Provide the (X, Y) coordinate of the cell's center where the given text is located.  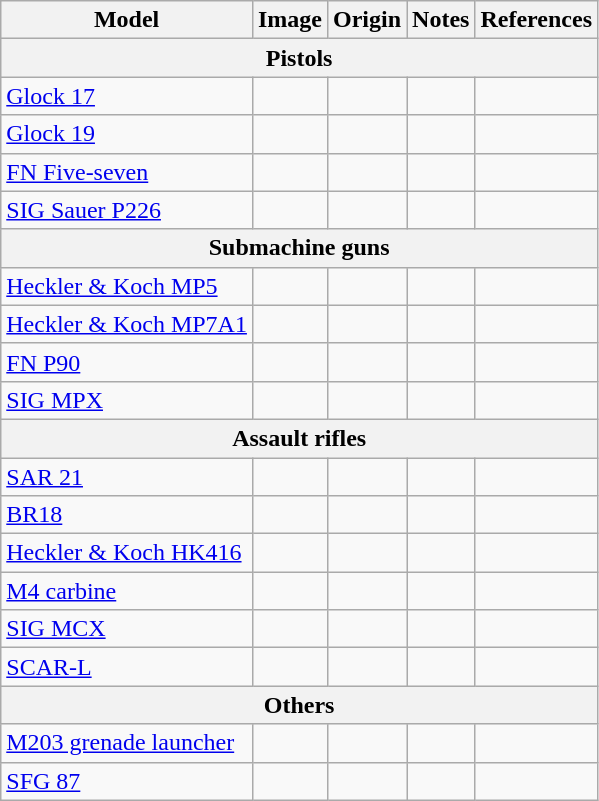
SFG 87 (127, 781)
M4 carbine (127, 591)
Origin (366, 20)
Assault rifles (300, 438)
Notes (441, 20)
SCAR-L (127, 667)
Heckler & Koch MP5 (127, 286)
SIG MPX (127, 400)
FN P90 (127, 362)
Others (300, 705)
Pistols (300, 58)
Heckler & Koch HK416 (127, 553)
SAR 21 (127, 477)
Glock 19 (127, 134)
Image (290, 20)
References (536, 20)
Heckler & Koch MP7A1 (127, 324)
M203 grenade launcher (127, 743)
Submachine guns (300, 248)
Glock 17 (127, 96)
SIG MCX (127, 629)
BR18 (127, 515)
SIG Sauer P226 (127, 210)
FN Five-seven (127, 172)
Model (127, 20)
